Capture the cell that displays the provided text and extract its [x, y] central coordinate. 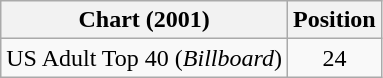
Chart (2001) [144, 20]
Position [335, 20]
24 [335, 58]
US Adult Top 40 (Billboard) [144, 58]
